Find where the given text appears and provide that cell's center as [x, y] coordinate. 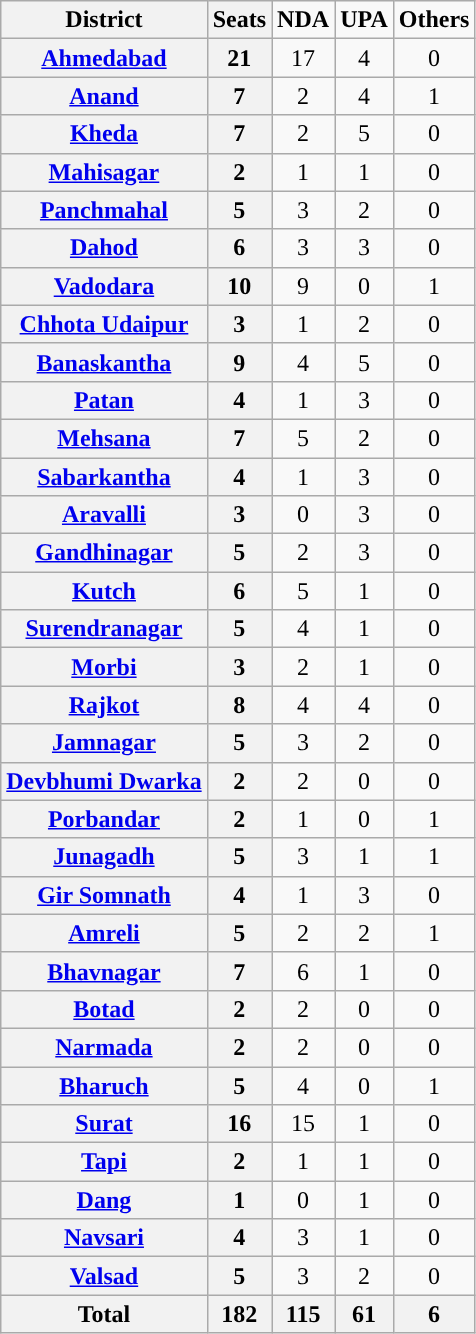
Surendranagar [104, 629]
Valsad [104, 1276]
Banaskantha [104, 362]
Bhavnagar [104, 971]
Dahod [104, 248]
15 [304, 1124]
Anand [104, 96]
182 [239, 1314]
Aravalli [104, 515]
Amreli [104, 933]
Navsari [104, 1238]
17 [304, 58]
Morbi [104, 667]
Botad [104, 1009]
Chhota Udaipur [104, 324]
District [104, 20]
Devbhumi Dwarka [104, 781]
Ahmedabad [104, 58]
Narmada [104, 1047]
Tapi [104, 1162]
Dang [104, 1200]
Kheda [104, 134]
Kutch [104, 591]
61 [364, 1314]
10 [239, 286]
Mehsana [104, 438]
Sabarkantha [104, 477]
Panchmahal [104, 210]
Total [104, 1314]
UPA [364, 20]
Junagadh [104, 857]
Surat [104, 1124]
Patan [104, 400]
Rajkot [104, 705]
Others [434, 20]
Jamnagar [104, 743]
NDA [304, 20]
Porbandar [104, 819]
115 [304, 1314]
21 [239, 58]
Vadodara [104, 286]
Bharuch [104, 1085]
Gir Somnath [104, 895]
8 [239, 705]
16 [239, 1124]
Mahisagar [104, 172]
Seats [239, 20]
Gandhinagar [104, 553]
